Capture the cell that displays the provided text and extract its [x, y] central coordinate. 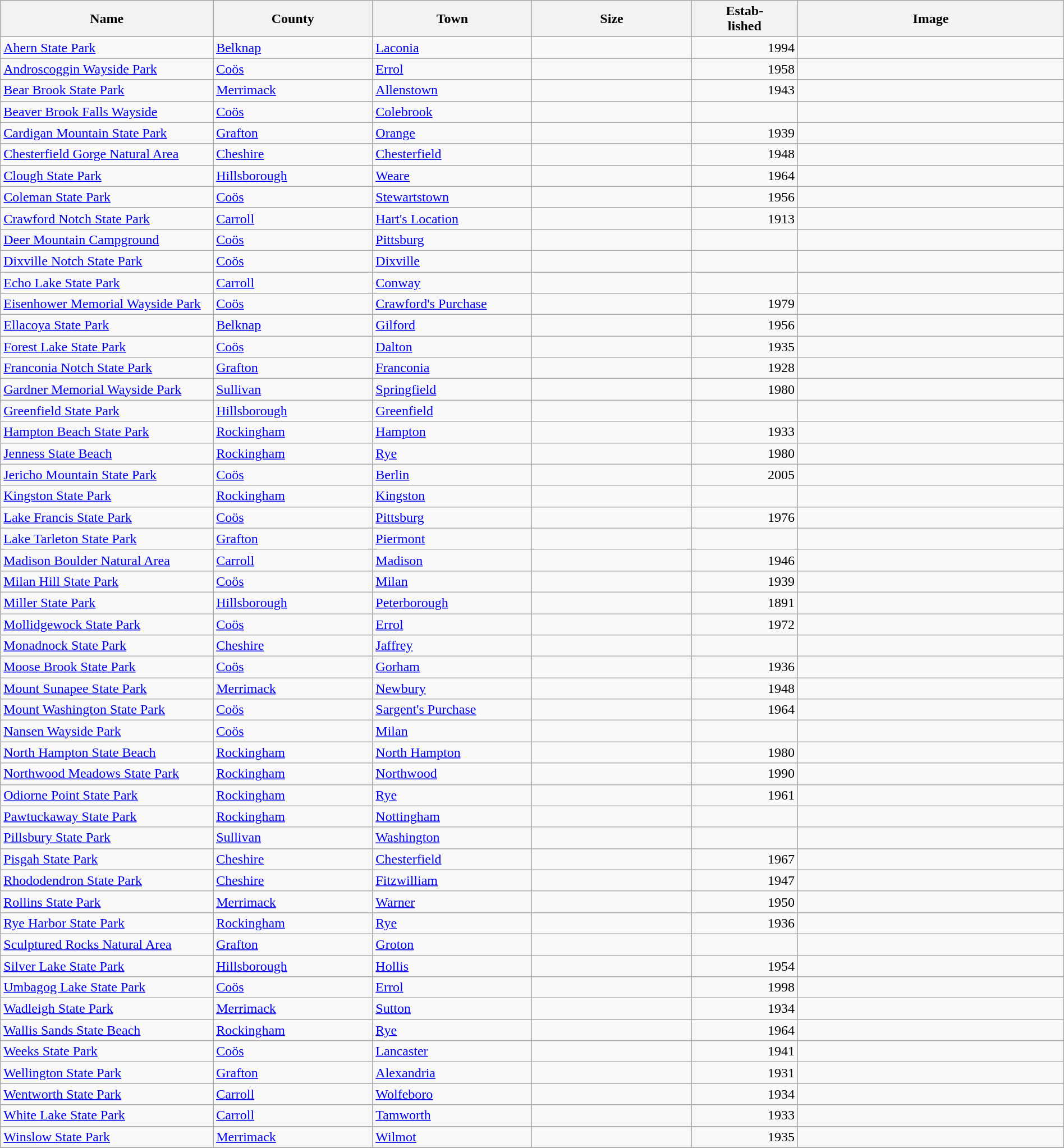
Greenfield [452, 411]
Wadleigh State Park [107, 1009]
1946 [744, 560]
Sculptured Rocks Natural Area [107, 944]
Warner [452, 902]
Lake Tarleton State Park [107, 539]
1947 [744, 880]
Kingston State Park [107, 496]
1913 [744, 218]
Allenstown [452, 90]
1958 [744, 69]
Ahern State Park [107, 48]
1979 [744, 304]
Jericho Mountain State Park [107, 475]
Stewartstown [452, 197]
Androscoggin Wayside Park [107, 69]
1950 [744, 902]
Gardner Memorial Wayside Park [107, 389]
Mount Washington State Park [107, 710]
Weeks State Park [107, 1051]
Madison [452, 560]
White Lake State Park [107, 1115]
Colebrook [452, 112]
Eisenhower Memorial Wayside Park [107, 304]
North Hampton [452, 752]
Franconia Notch State Park [107, 368]
Gilford [452, 325]
Town [452, 19]
Dixville [452, 261]
Orange [452, 133]
Estab-lished [744, 19]
Crawford Notch State Park [107, 218]
Image [931, 19]
Pillsbury State Park [107, 838]
Dalton [452, 347]
Groton [452, 944]
Hampton [452, 432]
Greenfield State Park [107, 411]
Washington [452, 838]
1931 [744, 1073]
Conway [452, 282]
Gorham [452, 667]
Nottingham [452, 816]
Name [107, 19]
Chesterfield Gorge Natural Area [107, 154]
Wolfeboro [452, 1094]
Kingston [452, 496]
Winslow State Park [107, 1137]
1976 [744, 517]
1943 [744, 90]
Pawtuckaway State Park [107, 816]
1891 [744, 603]
Hampton Beach State Park [107, 432]
Laconia [452, 48]
Weare [452, 176]
1967 [744, 859]
North Hampton State Beach [107, 752]
Lake Francis State Park [107, 517]
Echo Lake State Park [107, 282]
Rye Harbor State Park [107, 923]
1961 [744, 795]
Monadnock State Park [107, 646]
Nansen Wayside Park [107, 731]
1941 [744, 1051]
Wilmot [452, 1137]
Cardigan Mountain State Park [107, 133]
Forest Lake State Park [107, 347]
Mount Sunapee State Park [107, 688]
Hollis [452, 966]
Moose Brook State Park [107, 667]
1954 [744, 966]
Bear Brook State Park [107, 90]
Rollins State Park [107, 902]
1972 [744, 624]
Wallis Sands State Beach [107, 1030]
Springfield [452, 389]
1998 [744, 988]
Northwood Meadows State Park [107, 774]
Ellacoya State Park [107, 325]
1928 [744, 368]
Berlin [452, 475]
Fitzwilliam [452, 880]
Umbagog Lake State Park [107, 988]
Jenness State Beach [107, 453]
Pisgah State Park [107, 859]
Peterborough [452, 603]
Mollidgewock State Park [107, 624]
Tamworth [452, 1115]
Sutton [452, 1009]
Wentworth State Park [107, 1094]
Wellington State Park [107, 1073]
County [293, 19]
Size [612, 19]
Odiorne Point State Park [107, 795]
2005 [744, 475]
Crawford's Purchase [452, 304]
Hart's Location [452, 218]
1990 [744, 774]
Northwood [452, 774]
Beaver Brook Falls Wayside [107, 112]
Newbury [452, 688]
Deer Mountain Campground [107, 240]
Jaffrey [452, 646]
Silver Lake State Park [107, 966]
Franconia [452, 368]
Piermont [452, 539]
Dixville Notch State Park [107, 261]
Milan Hill State Park [107, 581]
Clough State Park [107, 176]
Miller State Park [107, 603]
1994 [744, 48]
Lancaster [452, 1051]
Coleman State Park [107, 197]
Sargent's Purchase [452, 710]
Madison Boulder Natural Area [107, 560]
Rhododendron State Park [107, 880]
Alexandria [452, 1073]
